Return the (x, y) coordinate for the center point of the cell that contains the specified text.  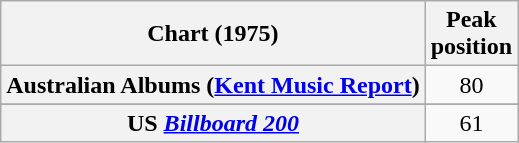
Australian Albums (Kent Music Report) (213, 85)
80 (471, 85)
61 (471, 123)
US Billboard 200 (213, 123)
Chart (1975) (213, 34)
Peakposition (471, 34)
